Provide the [X, Y] coordinate of the cell's center where the given text is located.  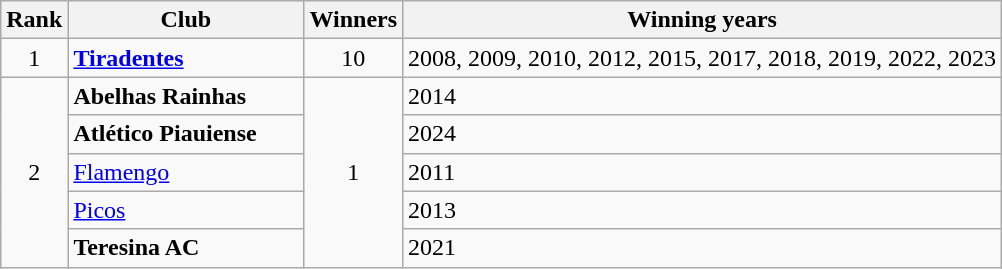
Atlético Piauiense [186, 134]
10 [354, 58]
Winners [354, 20]
Winning years [702, 20]
Tiradentes [186, 58]
Picos [186, 210]
2011 [702, 172]
Abelhas Rainhas [186, 96]
Rank [34, 20]
2008, 2009, 2010, 2012, 2015, 2017, 2018, 2019, 2022, 2023 [702, 58]
2014 [702, 96]
2024 [702, 134]
2 [34, 172]
Teresina AC [186, 248]
Flamengo [186, 172]
2013 [702, 210]
Club [186, 20]
2021 [702, 248]
